Locate the cell with the specified text and output its (X, Y) center coordinate. 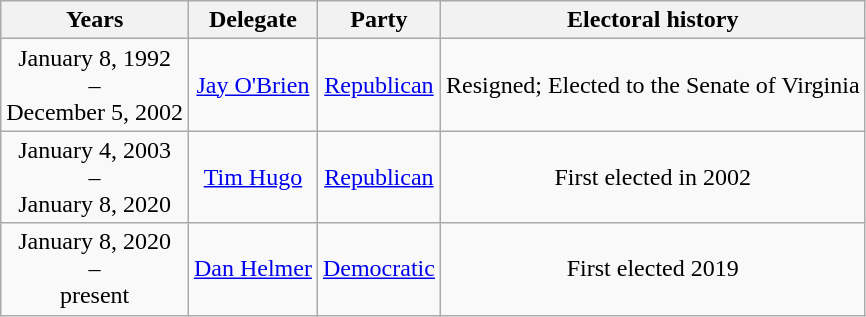
Democratic (378, 269)
January 4, 2003–January 8, 2020 (95, 177)
January 8, 1992–December 5, 2002 (95, 85)
Party (378, 20)
January 8, 2020–present (95, 269)
First elected 2019 (652, 269)
First elected in 2002 (652, 177)
Resigned; Elected to the Senate of Virginia (652, 85)
Jay O'Brien (252, 85)
Delegate (252, 20)
Tim Hugo (252, 177)
Years (95, 20)
Dan Helmer (252, 269)
Electoral history (652, 20)
